Scan for the cell matching the given text and deliver its (x, y) coordinate at center. 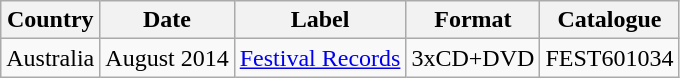
Label (320, 20)
Date (167, 20)
Festival Records (320, 58)
FEST601034 (610, 58)
Format (473, 20)
Country (50, 20)
3xCD+DVD (473, 58)
Catalogue (610, 20)
August 2014 (167, 58)
Australia (50, 58)
